Find where the given text appears and provide that cell's center as [x, y] coordinate. 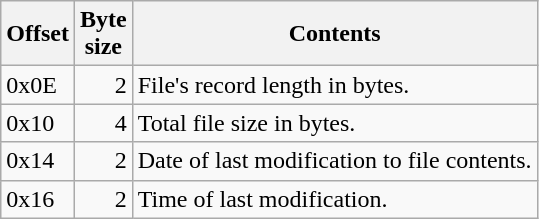
0x0E [38, 85]
Contents [334, 34]
0x10 [38, 123]
Time of last modification. [334, 199]
File's record length in bytes. [334, 85]
Bytesize [103, 34]
Offset [38, 34]
Date of last modification to file contents. [334, 161]
0x14 [38, 161]
4 [103, 123]
Total file size in bytes. [334, 123]
0x16 [38, 199]
